Find where the given text appears and provide that cell's center as (X, Y) coordinate. 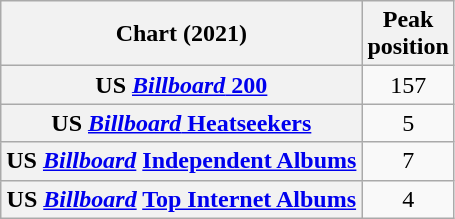
157 (408, 85)
Chart (2021) (182, 34)
7 (408, 161)
US Billboard 200 (182, 85)
Peakposition (408, 34)
4 (408, 199)
US Billboard Independent Albums (182, 161)
US Billboard Heatseekers (182, 123)
US Billboard Top Internet Albums (182, 199)
5 (408, 123)
